Provide the (x, y) coordinate of the cell's center where the given text is located.  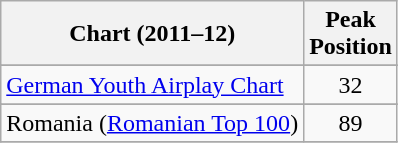
PeakPosition (351, 34)
Chart (2011–12) (152, 34)
German Youth Airplay Chart (152, 85)
Romania (Romanian Top 100) (152, 123)
89 (351, 123)
32 (351, 85)
